Identify which cell holds the provided text, then report its [x, y] central coordinate. 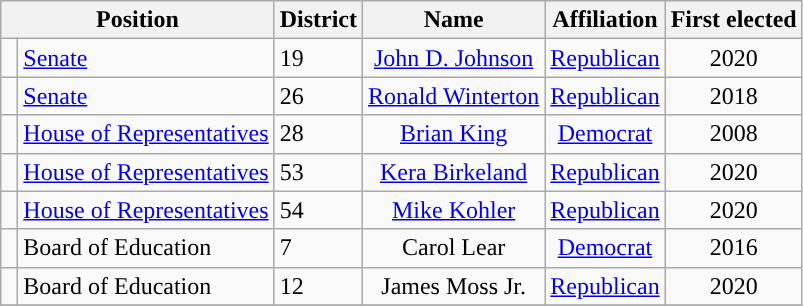
John D. Johnson [454, 58]
53 [318, 172]
District [318, 20]
James Moss Jr. [454, 286]
Name [454, 20]
2018 [734, 96]
Brian King [454, 134]
28 [318, 134]
19 [318, 58]
Position [138, 20]
Mike Kohler [454, 210]
Carol Lear [454, 248]
First elected [734, 20]
12 [318, 286]
7 [318, 248]
2016 [734, 248]
54 [318, 210]
Kera Birkeland [454, 172]
2008 [734, 134]
26 [318, 96]
Ronald Winterton [454, 96]
Affiliation [605, 20]
